Locate the cell with the specified text and output its [x, y] center coordinate. 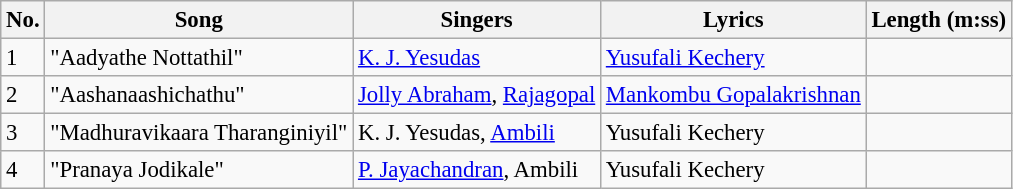
1 [23, 58]
Lyrics [734, 20]
"Pranaya Jodikale" [199, 170]
Singers [477, 20]
No. [23, 20]
"Aashanaashichathu" [199, 95]
"Madhuravikaara Tharanginiyil" [199, 133]
4 [23, 170]
K. J. Yesudas, Ambili [477, 133]
Length (m:ss) [938, 20]
Mankombu Gopalakrishnan [734, 95]
Jolly Abraham, Rajagopal [477, 95]
P. Jayachandran, Ambili [477, 170]
2 [23, 95]
"Aadyathe Nottathil" [199, 58]
K. J. Yesudas [477, 58]
3 [23, 133]
Song [199, 20]
